Output the (x, y) coordinate of the center of the cell containing the given text.  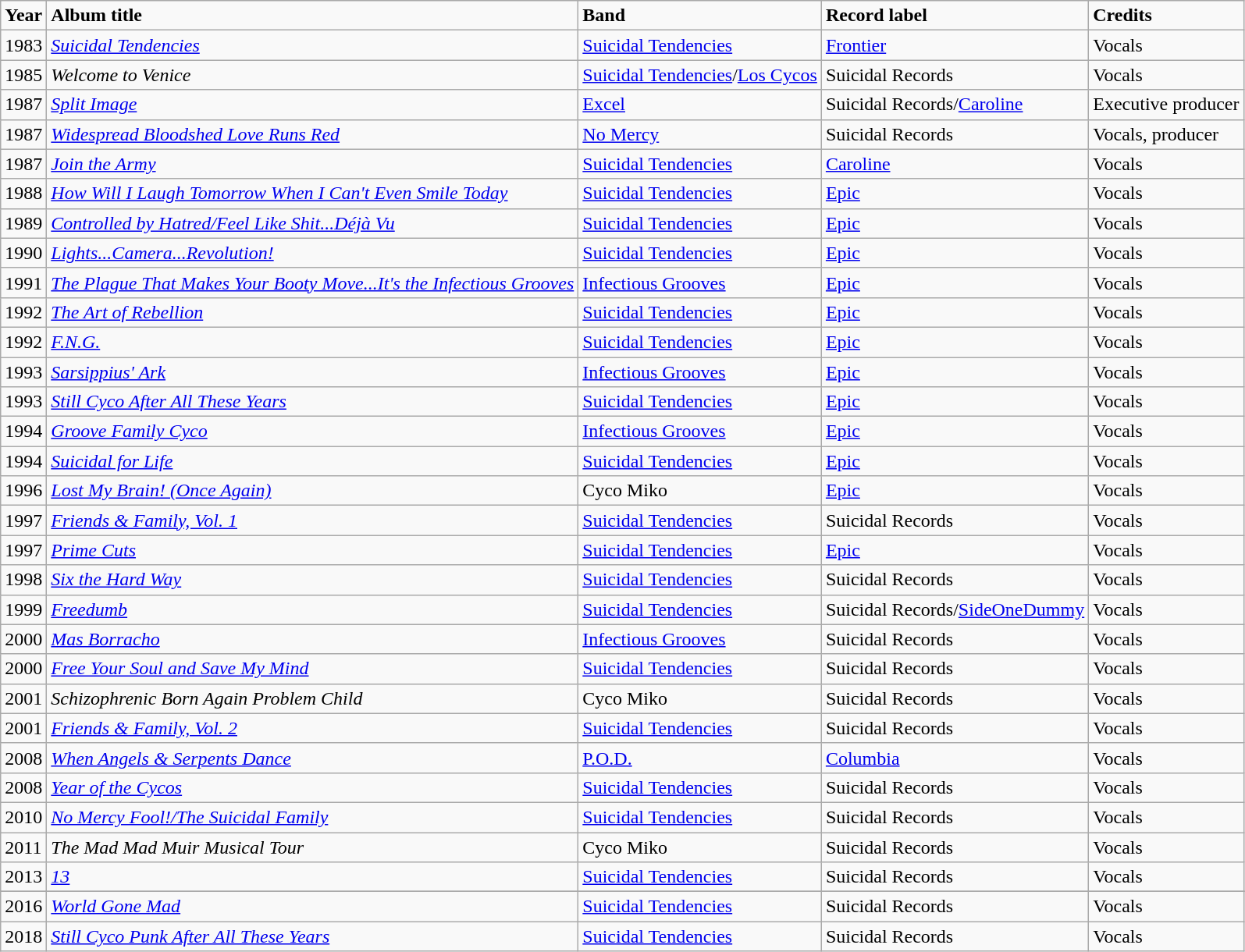
1985 (23, 75)
1990 (23, 253)
2016 (23, 907)
Groove Family Cyco (312, 432)
Suicidal Tendencies/Los Cycos (700, 75)
Six the Hard Way (312, 580)
Year (23, 16)
The Mad Mad Muir Musical Tour (312, 847)
Suicidal for Life (312, 461)
Vocals, producer (1166, 134)
Free Your Soul and Save My Mind (312, 669)
Frontier (955, 45)
1989 (23, 223)
Still Cyco Punk After All These Years (312, 936)
When Angels & Serpents Dance (312, 758)
Lost My Brain! (Once Again) (312, 491)
Year of the Cycos (312, 787)
Split Image (312, 105)
Suicidal Records/SideOneDummy (955, 609)
1988 (23, 194)
Join the Army (312, 164)
Band (700, 16)
Executive producer (1166, 105)
Mas Borracho (312, 639)
The Plague That Makes Your Booty Move...It's the Infectious Grooves (312, 282)
How Will I Laugh Tomorrow When I Can't Even Smile Today (312, 194)
Album title (312, 16)
No Mercy Fool!/The Suicidal Family (312, 817)
Sarsippius' Ark (312, 372)
Schizophrenic Born Again Problem Child (312, 698)
13 (312, 877)
The Art of Rebellion (312, 312)
2011 (23, 847)
Still Cyco After All These Years (312, 402)
World Gone Mad (312, 907)
Friends & Family, Vol. 2 (312, 728)
P.O.D. (700, 758)
1999 (23, 609)
1996 (23, 491)
Controlled by Hatred/Feel Like Shit...Déjà Vu (312, 223)
Freedumb (312, 609)
2013 (23, 877)
2018 (23, 936)
Widespread Bloodshed Love Runs Red (312, 134)
Record label (955, 16)
Suicidal Records/Caroline (955, 105)
Welcome to Venice (312, 75)
Credits (1166, 16)
1983 (23, 45)
Excel (700, 105)
2010 (23, 817)
Caroline (955, 164)
F.N.G. (312, 342)
Lights...Camera...Revolution! (312, 253)
1998 (23, 580)
Prime Cuts (312, 550)
1991 (23, 282)
No Mercy (700, 134)
Columbia (955, 758)
Friends & Family, Vol. 1 (312, 520)
